Search for the cell housing the specified text and yield its (X, Y) center coordinate. 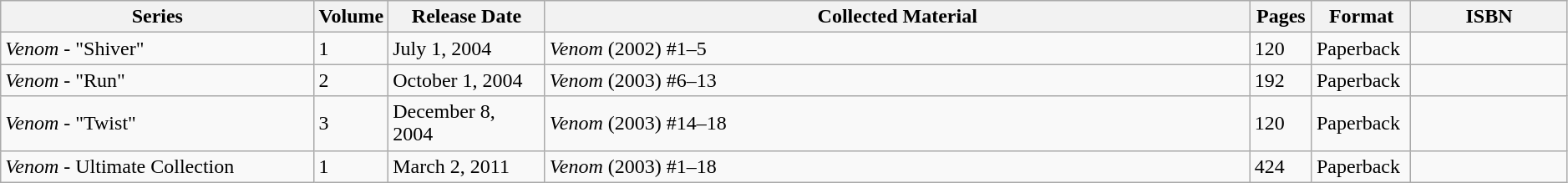
Venom - Ultimate Collection (157, 166)
Venom (2002) #1–5 (897, 48)
Venom (2003) #1–18 (897, 166)
3 (351, 124)
424 (1281, 166)
192 (1281, 80)
Pages (1281, 17)
ISBN (1489, 17)
December 8, 2004 (467, 124)
Venom (2003) #6–13 (897, 80)
Format (1361, 17)
Collected Material (897, 17)
Venom - "Twist" (157, 124)
October 1, 2004 (467, 80)
March 2, 2011 (467, 166)
2 (351, 80)
Venom - "Run" (157, 80)
Venom - "Shiver" (157, 48)
Release Date (467, 17)
Series (157, 17)
Venom (2003) #14–18 (897, 124)
July 1, 2004 (467, 48)
Volume (351, 17)
